For the text-containing cell, return its midpoint in (X, Y) coordinate format. 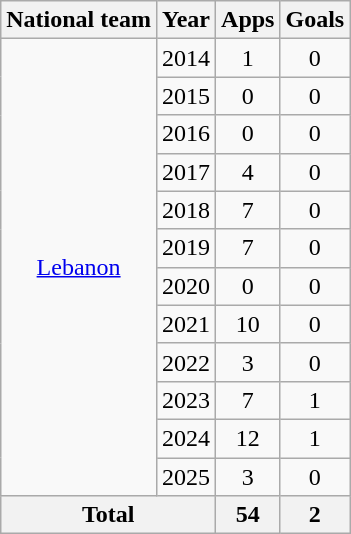
2016 (186, 134)
2025 (186, 477)
2017 (186, 172)
10 (248, 324)
12 (248, 438)
2019 (186, 248)
Year (186, 20)
2023 (186, 400)
Apps (248, 20)
2021 (186, 324)
2 (315, 515)
Total (108, 515)
National team (79, 20)
2014 (186, 58)
2022 (186, 362)
2015 (186, 96)
2018 (186, 210)
54 (248, 515)
2024 (186, 438)
2020 (186, 286)
Goals (315, 20)
Lebanon (79, 268)
4 (248, 172)
